Output the (x, y) coordinate of the center of the cell containing the given text.  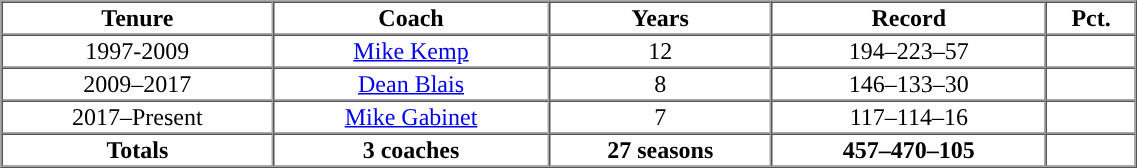
8 (660, 84)
1997-2009 (138, 50)
Totals (138, 150)
Mike Kemp (411, 50)
Mike Gabinet (411, 116)
146–133–30 (909, 84)
194–223–57 (909, 50)
Years (660, 18)
2017–Present (138, 116)
Tenure (138, 18)
27 seasons (660, 150)
457–470–105 (909, 150)
Dean Blais (411, 84)
Coach (411, 18)
Pct. (1091, 18)
2009–2017 (138, 84)
12 (660, 50)
117–114–16 (909, 116)
7 (660, 116)
Record (909, 18)
3 coaches (411, 150)
